Extract the (X, Y) coordinate from the center of the cell holding the provided text.  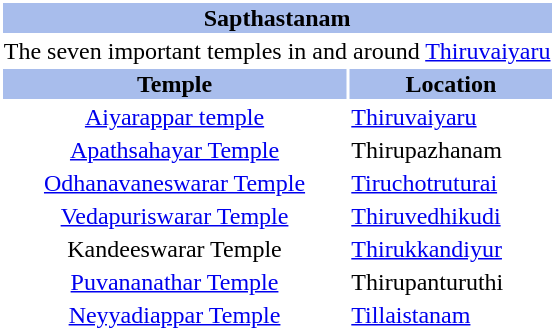
Location (451, 84)
Sapthastanam (277, 18)
Thiruvedhikudi (451, 216)
Aiyarappar temple (174, 117)
Puvananathar Temple (174, 282)
Thirupazhanam (451, 150)
Thirukkandiyur (451, 249)
Thiruvaiyaru (451, 117)
Thirupanturuthi (451, 282)
Tiruchotruturai (451, 183)
Temple (174, 84)
The seven important temples in and around Thiruvaiyaru (277, 51)
Vedapuriswarar Temple (174, 216)
Kandeeswarar Temple (174, 249)
Odhanavaneswarar Temple (174, 183)
Tillaistanam (451, 315)
Apathsahayar Temple (174, 150)
Neyyadiappar Temple (174, 315)
